Locate the cell with the specified text and output its (x, y) center coordinate. 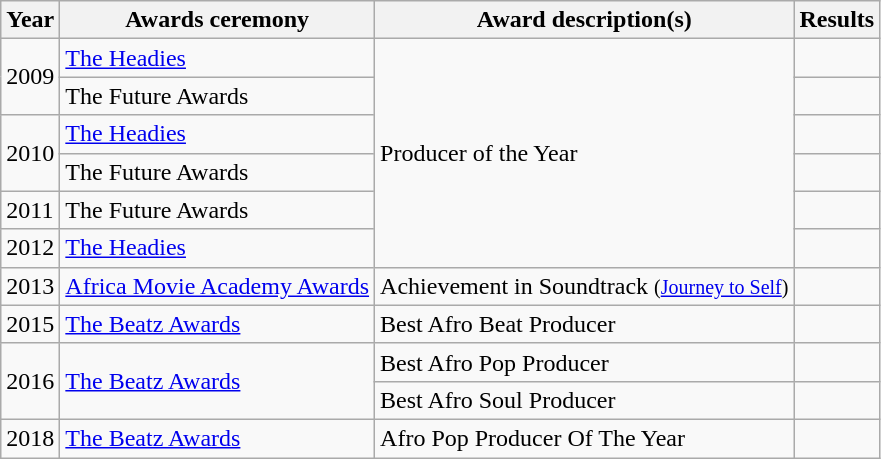
Achievement in Soundtrack (Journey to Self) (584, 286)
Producer of the Year (584, 153)
Award description(s) (584, 20)
Best Afro Soul Producer (584, 400)
Best Afro Beat Producer (584, 324)
Africa Movie Academy Awards (218, 286)
Results (837, 20)
Year (30, 20)
2009 (30, 77)
2018 (30, 438)
2011 (30, 210)
2016 (30, 381)
Afro Pop Producer Of The Year (584, 438)
2010 (30, 153)
2012 (30, 248)
Awards ceremony (218, 20)
2013 (30, 286)
Best Afro Pop Producer (584, 362)
2015 (30, 324)
